For the text-containing cell, return its midpoint in [x, y] coordinate format. 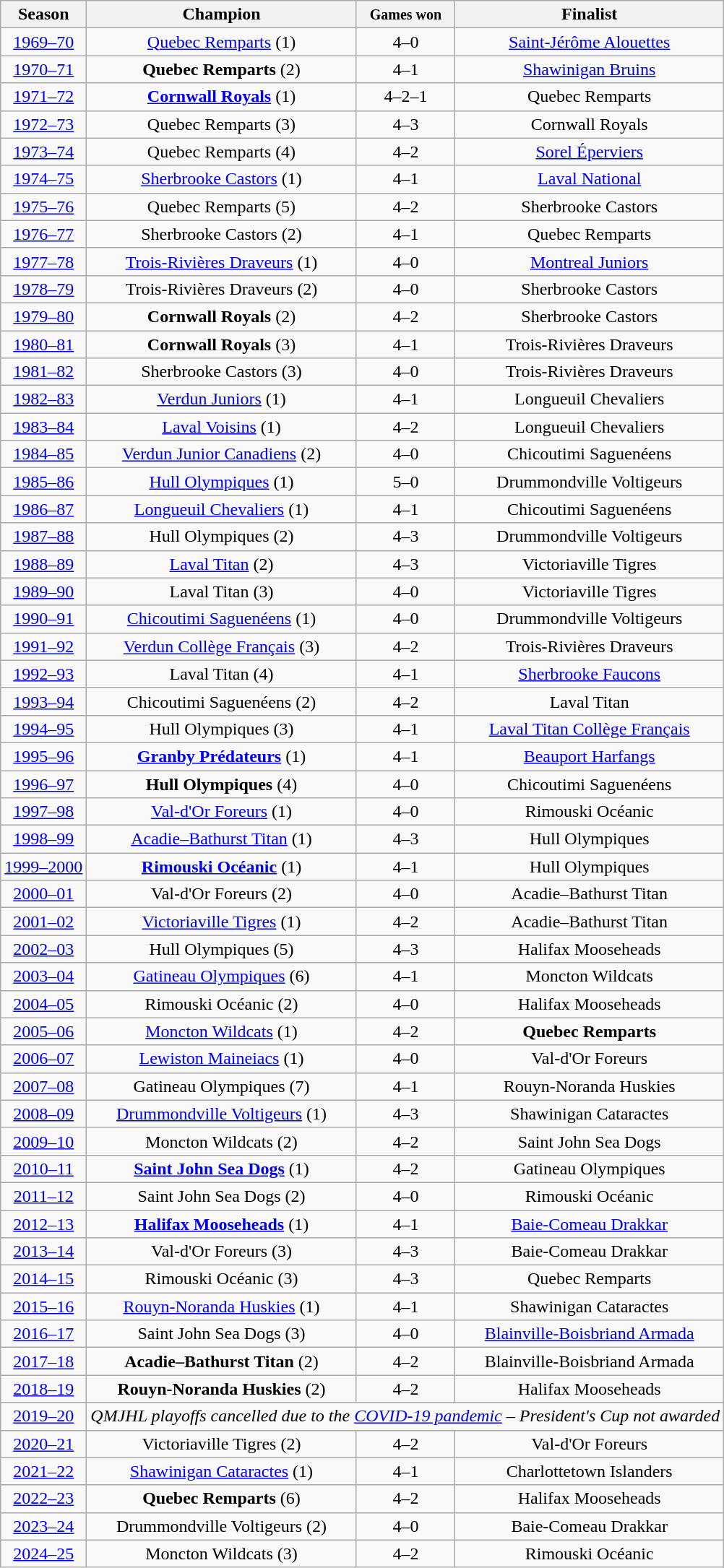
1989–90 [43, 592]
2014–15 [43, 1279]
Cornwall Royals [590, 124]
1980–81 [43, 345]
Beauport Harfangs [590, 756]
1983–84 [43, 427]
Acadie–Bathurst Titan (2) [221, 1361]
Victoriaville Tigres (2) [221, 1444]
1991–92 [43, 646]
1972–73 [43, 124]
Sorel Éperviers [590, 152]
Quebec Remparts (3) [221, 124]
Hull Olympiques (3) [221, 729]
Cornwall Royals (3) [221, 345]
4–2–1 [406, 97]
1979–80 [43, 316]
1990–91 [43, 619]
2008–09 [43, 1114]
2002–03 [43, 949]
Rimouski Océanic (1) [221, 867]
2004–05 [43, 1004]
Chicoutimi Saguenéens (2) [221, 701]
Victoriaville Tigres (1) [221, 922]
2024–25 [43, 1554]
Saint John Sea Dogs (3) [221, 1334]
1969–70 [43, 42]
1975–76 [43, 207]
Moncton Wildcats (3) [221, 1554]
5–0 [406, 482]
Saint John Sea Dogs [590, 1141]
1977–78 [43, 261]
Season [43, 14]
1974–75 [43, 179]
Charlottetown Islanders [590, 1471]
Laval Titan (4) [221, 674]
2003–04 [43, 976]
Laval Titan Collège Français [590, 729]
Quebec Remparts (5) [221, 207]
1985–86 [43, 482]
Halifax Mooseheads (1) [221, 1224]
Drummondville Voltigeurs (1) [221, 1114]
Acadie–Bathurst Titan (1) [221, 839]
2022–23 [43, 1499]
Val-d'Or Foreurs (2) [221, 894]
Quebec Remparts (4) [221, 152]
1987–88 [43, 537]
Cornwall Royals (2) [221, 316]
Verdun Collège Français (3) [221, 646]
Moncton Wildcats (2) [221, 1141]
Laval Voisins (1) [221, 427]
Games won [406, 14]
2001–02 [43, 922]
Longueuil Chevaliers (1) [221, 509]
2016–17 [43, 1334]
Chicoutimi Saguenéens (1) [221, 619]
2011–12 [43, 1196]
Gatineau Olympiques [590, 1169]
QMJHL playoffs cancelled due to the COVID-19 pandemic – President's Cup not awarded [405, 1416]
Rimouski Océanic (2) [221, 1004]
Sherbrooke Faucons [590, 674]
1986–87 [43, 509]
Rouyn-Noranda Huskies [590, 1086]
1999–2000 [43, 867]
2018–19 [43, 1389]
1998–99 [43, 839]
Rouyn-Noranda Huskies (2) [221, 1389]
Quebec Remparts (6) [221, 1499]
Laval Titan (3) [221, 592]
2023–24 [43, 1526]
Shawinigan Cataractes (1) [221, 1471]
Gatineau Olympiques (7) [221, 1086]
Laval National [590, 179]
Granby Prédateurs (1) [221, 756]
2000–01 [43, 894]
2006–07 [43, 1059]
1978–79 [43, 289]
1973–74 [43, 152]
Lewiston Maineiacs (1) [221, 1059]
Sherbrooke Castors (3) [221, 372]
2005–06 [43, 1031]
Quebec Remparts (2) [221, 69]
1984–85 [43, 454]
Verdun Juniors (1) [221, 399]
Rimouski Océanic (3) [221, 1279]
1994–95 [43, 729]
2017–18 [43, 1361]
1988–89 [43, 564]
Gatineau Olympiques (6) [221, 976]
Cornwall Royals (1) [221, 97]
Val-d'Or Foreurs (3) [221, 1252]
1996–97 [43, 784]
Laval Titan (2) [221, 564]
Laval Titan [590, 701]
Hull Olympiques (1) [221, 482]
1970–71 [43, 69]
Montreal Juniors [590, 261]
Moncton Wildcats (1) [221, 1031]
2007–08 [43, 1086]
1992–93 [43, 674]
2012–13 [43, 1224]
Finalist [590, 14]
Trois-Rivières Draveurs (1) [221, 261]
1982–83 [43, 399]
1993–94 [43, 701]
Val-d'Or Foreurs (1) [221, 812]
1997–98 [43, 812]
Quebec Remparts (1) [221, 42]
Hull Olympiques (2) [221, 537]
1976–77 [43, 234]
2010–11 [43, 1169]
2019–20 [43, 1416]
2020–21 [43, 1444]
Trois-Rivières Draveurs (2) [221, 289]
Champion [221, 14]
2021–22 [43, 1471]
2013–14 [43, 1252]
Drummondville Voltigeurs (2) [221, 1526]
1971–72 [43, 97]
1995–96 [43, 756]
2015–16 [43, 1307]
Hull Olympiques (4) [221, 784]
Saint-Jérôme Alouettes [590, 42]
Moncton Wildcats [590, 976]
Saint John Sea Dogs (1) [221, 1169]
Sherbrooke Castors (1) [221, 179]
Rouyn-Noranda Huskies (1) [221, 1307]
Sherbrooke Castors (2) [221, 234]
2009–10 [43, 1141]
1981–82 [43, 372]
Hull Olympiques (5) [221, 949]
Shawinigan Bruins [590, 69]
Verdun Junior Canadiens (2) [221, 454]
Saint John Sea Dogs (2) [221, 1196]
